Search for the cell housing the specified text and yield its (x, y) center coordinate. 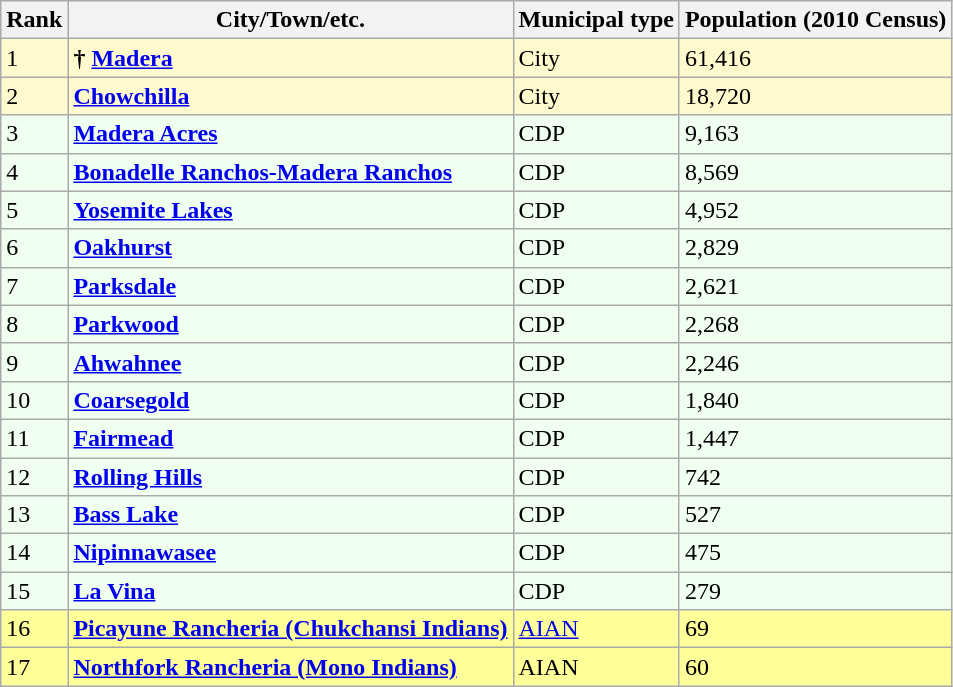
13 (34, 515)
15 (34, 591)
Parkwood (290, 324)
Rolling Hills (290, 477)
Madera Acres (290, 134)
61,416 (815, 58)
Oakhurst (290, 248)
8 (34, 324)
279 (815, 591)
Coarsegold (290, 400)
1,840 (815, 400)
8,569 (815, 172)
† Madera (290, 58)
527 (815, 515)
Chowchilla (290, 96)
Yosemite Lakes (290, 210)
6 (34, 248)
11 (34, 438)
16 (34, 629)
Parksdale (290, 286)
3 (34, 134)
9,163 (815, 134)
Nipinnawasee (290, 553)
2 (34, 96)
4,952 (815, 210)
Northfork Rancheria (Mono Indians) (290, 667)
10 (34, 400)
1 (34, 58)
Picayune Rancheria (Chukchansi Indians) (290, 629)
69 (815, 629)
742 (815, 477)
14 (34, 553)
Ahwahnee (290, 362)
2,268 (815, 324)
17 (34, 667)
4 (34, 172)
2,246 (815, 362)
7 (34, 286)
60 (815, 667)
Population (2010 Census) (815, 20)
Fairmead (290, 438)
18,720 (815, 96)
2,621 (815, 286)
9 (34, 362)
2,829 (815, 248)
Rank (34, 20)
Bonadelle Ranchos-Madera Ranchos (290, 172)
5 (34, 210)
12 (34, 477)
City/Town/etc. (290, 20)
Bass Lake (290, 515)
La Vina (290, 591)
Municipal type (596, 20)
1,447 (815, 438)
475 (815, 553)
